Scan for the cell matching the given text and deliver its [X, Y] coordinate at center. 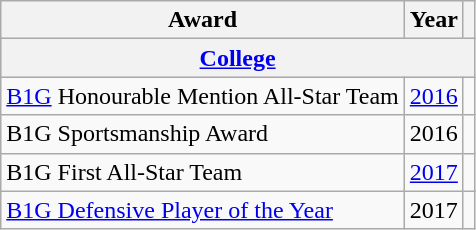
Award [203, 20]
B1G First All-Star Team [203, 172]
Year [434, 20]
College [238, 58]
B1G Defensive Player of the Year [203, 210]
B1G Sportsmanship Award [203, 134]
B1G Honourable Mention All-Star Team [203, 96]
